Return (x, y) of the center of cell containing provided text 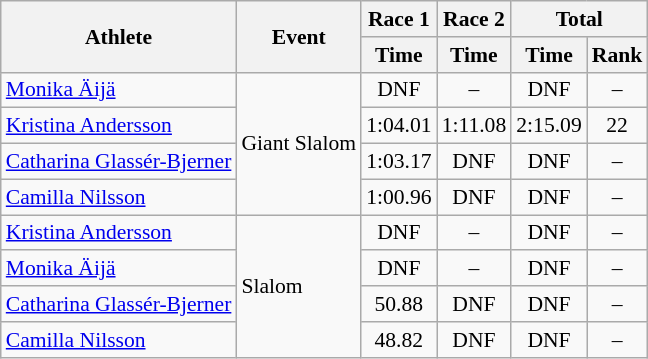
Rank (618, 55)
Race 1 (398, 19)
2:15.09 (548, 126)
1:11.08 (474, 126)
Athlete (119, 36)
Total (579, 19)
Slalom (298, 286)
Race 2 (474, 19)
1:03.17 (398, 162)
48.82 (398, 340)
Giant Slalom (298, 143)
1:00.96 (398, 197)
22 (618, 126)
1:04.01 (398, 126)
Event (298, 36)
50.88 (398, 304)
